Detect which cell encompasses the target text, then output its [X, Y] center coordinate. 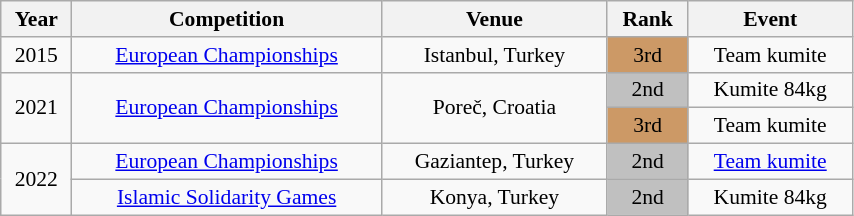
Gaziantep, Turkey [494, 162]
Competition [227, 19]
Rank [648, 19]
2015 [36, 55]
Islamic Solidarity Games [227, 197]
Event [770, 19]
Poreč, Croatia [494, 108]
Istanbul, Turkey [494, 55]
Venue [494, 19]
2021 [36, 108]
Year [36, 19]
Konya, Turkey [494, 197]
2022 [36, 180]
